Return (X, Y) of the center of cell containing provided text 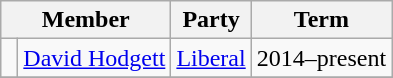
Member (86, 20)
2014–present (321, 58)
Term (321, 20)
Liberal (211, 58)
David Hodgett (94, 58)
Party (211, 20)
